From the cell containing the given text, extract its center point as (x, y) coordinate. 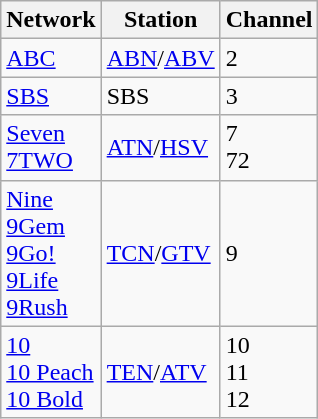
ATN/HSV (160, 148)
Nine9Gem9Go!9Life9Rush (51, 253)
TCN/GTV (160, 253)
ABC (51, 58)
ABN/ABV (160, 58)
Channel (269, 20)
Network (51, 20)
772 (269, 148)
2 (269, 58)
3 (269, 96)
9 (269, 253)
Station (160, 20)
101112 (269, 372)
TEN/ATV (160, 372)
Seven7TWO (51, 148)
1010 Peach10 Bold (51, 372)
